Output the [x, y] coordinate of the center of the cell containing the given text.  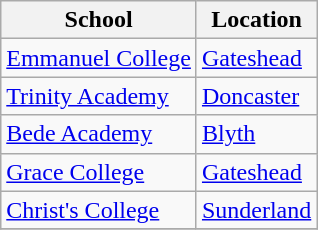
Blyth [256, 134]
Location [256, 20]
Emmanuel College [99, 58]
Bede Academy [99, 134]
Christ's College [99, 210]
Sunderland [256, 210]
Trinity Academy [99, 96]
Grace College [99, 172]
Doncaster [256, 96]
School [99, 20]
